Capture the cell that displays the provided text and extract its (X, Y) central coordinate. 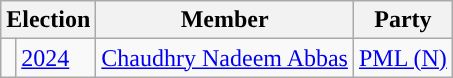
2024 (56, 58)
Member (225, 20)
Election (48, 20)
Party (402, 20)
Chaudhry Nadeem Abbas (225, 58)
PML (N) (402, 58)
